Find where the given text appears and provide that cell's center as [x, y] coordinate. 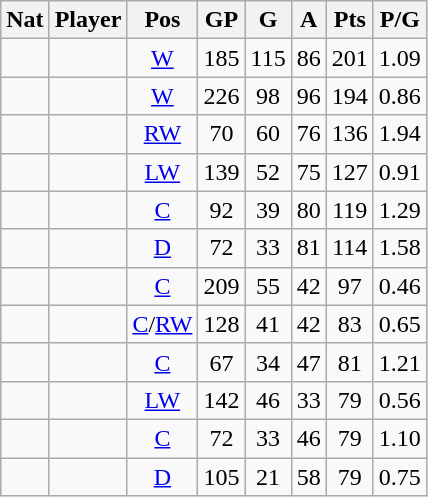
60 [268, 134]
127 [350, 172]
80 [308, 210]
Nat [25, 20]
96 [308, 96]
21 [268, 477]
0.86 [400, 96]
Pos [162, 20]
A [308, 20]
GP [222, 20]
0.46 [400, 286]
115 [268, 58]
67 [222, 362]
1.58 [400, 248]
128 [222, 324]
97 [350, 286]
98 [268, 96]
86 [308, 58]
0.91 [400, 172]
92 [222, 210]
1.10 [400, 438]
139 [222, 172]
119 [350, 210]
47 [308, 362]
70 [222, 134]
0.65 [400, 324]
226 [222, 96]
142 [222, 400]
1.94 [400, 134]
34 [268, 362]
201 [350, 58]
105 [222, 477]
0.56 [400, 400]
Player [88, 20]
RW [162, 134]
52 [268, 172]
Pts [350, 20]
136 [350, 134]
0.75 [400, 477]
P/G [400, 20]
55 [268, 286]
1.09 [400, 58]
209 [222, 286]
C/RW [162, 324]
83 [350, 324]
185 [222, 58]
114 [350, 248]
194 [350, 96]
41 [268, 324]
1.29 [400, 210]
76 [308, 134]
75 [308, 172]
1.21 [400, 362]
39 [268, 210]
58 [308, 477]
G [268, 20]
